Detect which cell encompasses the target text, then output its [X, Y] center coordinate. 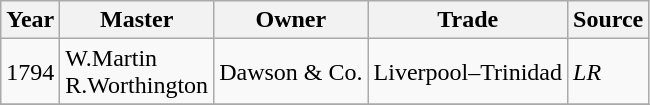
Trade [468, 20]
Source [608, 20]
Dawson & Co. [291, 72]
W.MartinR.Worthington [137, 72]
LR [608, 72]
Owner [291, 20]
Liverpool–Trinidad [468, 72]
1794 [30, 72]
Master [137, 20]
Year [30, 20]
